Identify which cell holds the provided text, then report its [x, y] central coordinate. 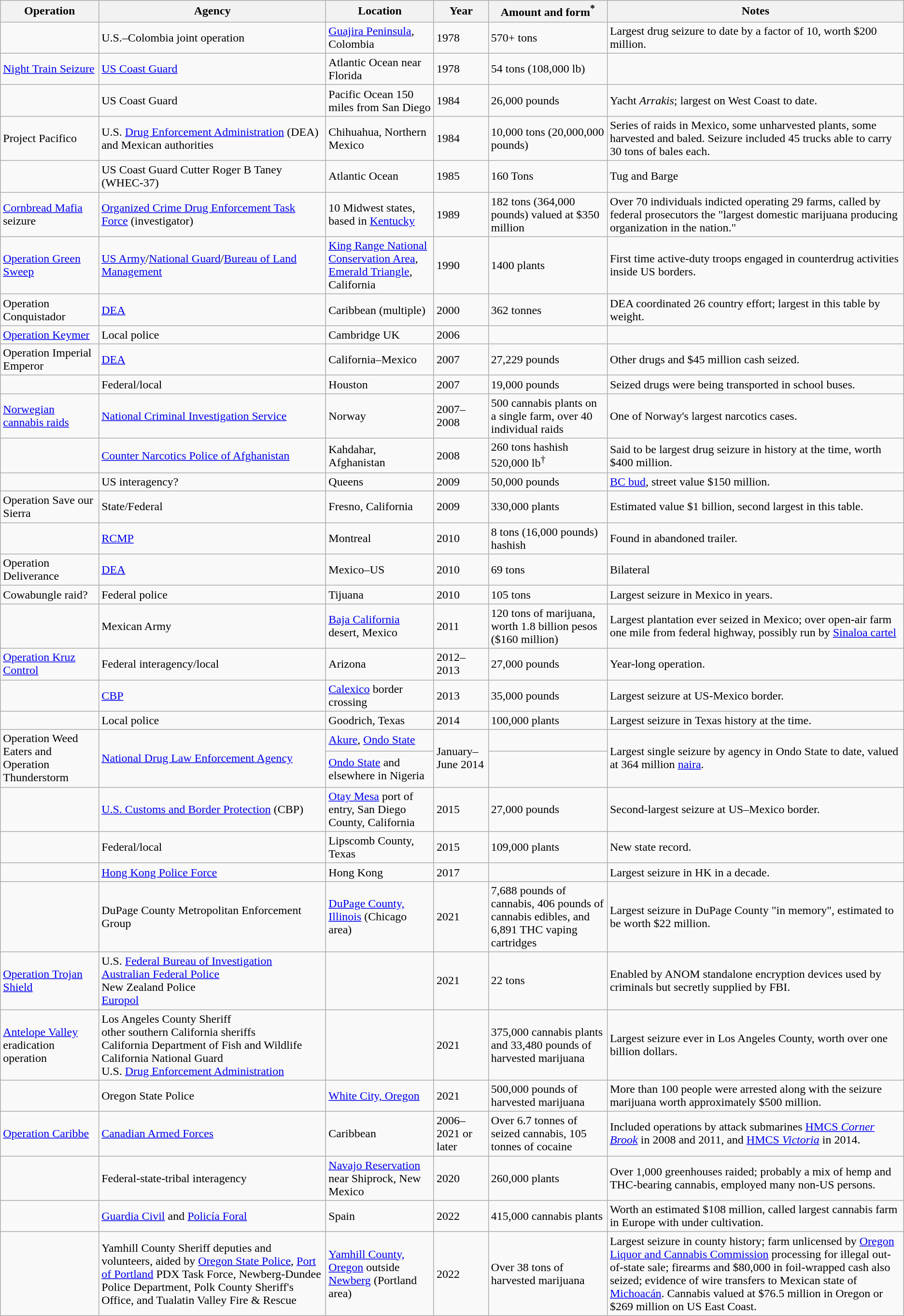
Canadian Armed Forces [212, 1134]
Estimated value $1 billion, second largest in this table. [755, 507]
Hong Kong [380, 872]
8 tons (16,000 pounds) hashish [548, 538]
7,688 pounds of cannabis, 406 pounds of cannabis edibles, and 6,891 THC vaping cartridges [548, 916]
Cambridge UK [380, 335]
Fresno, California [380, 507]
Norway [380, 416]
54 tons (108,000 lb) [548, 69]
Over 38 tons of harvested marijuana [548, 1273]
Goodrich, Texas [380, 720]
Operation [50, 12]
2006–2021 or later [461, 1134]
BC bud, street value $150 million. [755, 482]
260 tons hashish520,000 lb† [548, 456]
2007–2008 [461, 416]
1400 plants [548, 266]
Baja California desert, Mexico [380, 626]
Operation Trojan Shield [50, 981]
DuPage County Metropolitan Enforcement Group [212, 916]
US Army/National Guard/Bureau of Land Management [212, 266]
Largest seizure in Mexico in years. [755, 595]
Operation Imperial Emperor [50, 359]
Cowabungle raid? [50, 595]
Organized Crime Drug Enforcement Task Force (investigator) [212, 215]
Found in abandoned trailer. [755, 538]
Lipscomb County, Texas [380, 847]
Largest seizure in Texas history at the time. [755, 720]
Project Pacifico [50, 138]
National Drug Law Enforcement Agency [212, 758]
22 tons [548, 981]
Oregon State Police [212, 1096]
White City, Oregon [380, 1096]
2012–2013 [461, 664]
2013 [461, 696]
CBP [212, 696]
120 tons of marijuana, worth 1.8 billion pesos ($160 million) [548, 626]
Otay Mesa port of entry, San Diego County, California [380, 809]
U.S. Drug Enforcement Administration (DEA)and Mexican authorities [212, 138]
Norwegian cannabis raids [50, 416]
Calexico border crossing [380, 696]
69 tons [548, 570]
50,000 pounds [548, 482]
2008 [461, 456]
160 Tons [548, 177]
King Range National Conservation Area, Emerald Triangle, California [380, 266]
Federal-state-tribal interagency [212, 1178]
U.S.–Colombia joint operation [212, 38]
California–Mexico [380, 359]
Yamhill County, Oregon outside Newberg (Portland area) [380, 1273]
Year-long operation. [755, 664]
105 tons [548, 595]
Guardia Civil and Policía Foral [212, 1216]
Caribbean [380, 1134]
RCMP [212, 538]
U.S. Customs and Border Protection (CBP) [212, 809]
Caribbean (multiple) [380, 310]
Seized drugs were being transported in school buses. [755, 385]
Atlantic Ocean [380, 177]
109,000 plants [548, 847]
100,000 plants [548, 720]
2017 [461, 872]
One of Norway's largest narcotics cases. [755, 416]
More than 100 people were arrested along with the seizure marijuana worth approximately $500 million. [755, 1096]
Tijuana [380, 595]
Operation Green Sweep [50, 266]
Said to be largest drug seizure in history at the time, worth $400 million. [755, 456]
Location [380, 12]
Arizona [380, 664]
Navajo Reservation near Shiprock, New Mexico [380, 1178]
Guajira Peninsula, Colombia [380, 38]
Over 70 individuals indicted operating 29 farms, called by federal prosecutors the "largest domestic marijuana producing organization in the nation." [755, 215]
Largest seizure ever in Los Angeles County, worth over one billion dollars. [755, 1045]
1985 [461, 177]
Largest plantation ever seized in Mexico; over open-air farm one mile from federal highway, possibly run by Sinaloa cartel [755, 626]
10,000 tons (20,000,000 pounds) [548, 138]
Over 1,000 greenhouses raided; probably a mix of hemp and THC-bearing cannabis, employed many non-US persons. [755, 1178]
570+ tons [548, 38]
Largest drug seizure to date by a factor of 10, worth $200 million. [755, 38]
Agency [212, 12]
Night Train Seizure [50, 69]
Bilateral [755, 570]
362 tonnes [548, 310]
375,000 cannabis plants and 33,480 pounds of harvested marijuana [548, 1045]
415,000 cannabis plants [548, 1216]
Largest single seizure by agency in Ondo State to date, valued at 364 million naira. [755, 758]
DuPage County, Illinois (Chicago area) [380, 916]
Notes [755, 12]
Hong Kong Police Force [212, 872]
Federal police [212, 595]
New state record. [755, 847]
500 cannabis plants on a single farm, over 40 individual raids [548, 416]
Antelope Valley eradication operation [50, 1045]
330,000 plants [548, 507]
Montreal [380, 538]
26,000 pounds [548, 100]
Included operations by attack submarines HMCS Corner Brook in 2008 and 2011, and HMCS Victoria in 2014. [755, 1134]
1989 [461, 215]
U.S. Federal Bureau of InvestigationAustralian Federal PoliceNew Zealand PoliceEuropol [212, 981]
National Criminal Investigation Service [212, 416]
Worth an estimated $108 million, called largest cannabis farm in Europe with under cultivation. [755, 1216]
Year [461, 12]
Largest seizure in HK in a decade. [755, 872]
Amount and form* [548, 12]
January–June 2014 [461, 758]
Operation Kruz Control [50, 664]
2000 [461, 310]
Chihuahua, Northern Mexico [380, 138]
1990 [461, 266]
Enabled by ANOM standalone encryption devices used by criminals but secretly supplied by FBI. [755, 981]
2011 [461, 626]
182 tons (364,000 pounds) valued at $350 million [548, 215]
Second-largest seizure at US–Mexico border. [755, 809]
35,000 pounds [548, 696]
Houston [380, 385]
Ondo State and elsewhere in Nigeria [380, 769]
Operation Weed Eaters and Operation Thunderstorm [50, 758]
Cornbread Mafia seizure [50, 215]
500,000 pounds of harvested marijuana [548, 1096]
Operation Save our Sierra [50, 507]
Atlantic Ocean near Florida [380, 69]
Tug and Barge [755, 177]
Federal interagency/local [212, 664]
US Coast Guard Cutter Roger B Taney (WHEC-37) [212, 177]
2014 [461, 720]
Spain [380, 1216]
Over 6.7 tonnes of seized cannabis, 105 tonnes of cocaine [548, 1134]
Largest seizure in DuPage County "in memory", estimated to be worth $22 million. [755, 916]
First time active-duty troops engaged in counterdrug activities inside US borders. [755, 266]
Kahdahar, Afghanistan [380, 456]
Series of raids in Mexico, some unharvested plants, some harvested and baled. Seizure included 45 trucks able to carry 30 tons of bales each. [755, 138]
US interagency? [212, 482]
Pacific Ocean 150 miles from San Diego [380, 100]
2020 [461, 1178]
2006 [461, 335]
Akure, Ondo State [380, 740]
Largest seizure at US-Mexico border. [755, 696]
Mexican Army [212, 626]
Operation Caribbe [50, 1134]
Operation Conquistador [50, 310]
State/Federal [212, 507]
Operation Deliverance [50, 570]
Queens [380, 482]
Counter Narcotics Police of Afghanistan [212, 456]
260,000 plants [548, 1178]
DEA coordinated 26 country effort; largest in this table by weight. [755, 310]
Mexico–US [380, 570]
10 Midwest states, based in Kentucky [380, 215]
Operation Keymer [50, 335]
27,229 pounds [548, 359]
Other drugs and $45 million cash seized. [755, 359]
Yacht Arrakis; largest on West Coast to date. [755, 100]
19,000 pounds [548, 385]
